For the text-containing cell, return its midpoint in (X, Y) coordinate format. 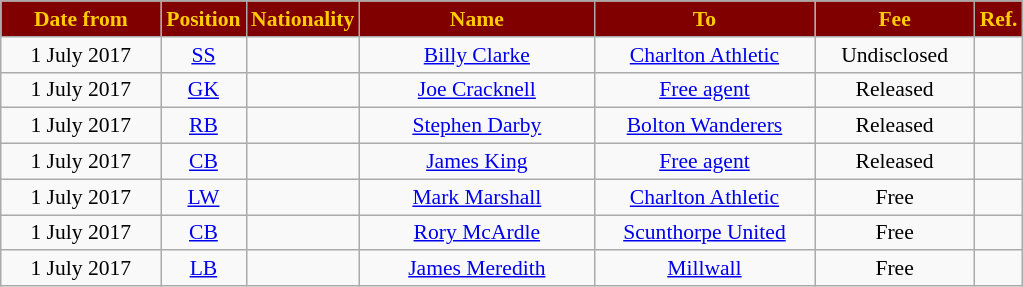
Name (476, 19)
Rory McArdle (476, 233)
James King (476, 162)
Millwall (704, 269)
RB (204, 126)
LB (204, 269)
To (704, 19)
Date from (81, 19)
Joe Cracknell (476, 90)
Ref. (999, 19)
Billy Clarke (476, 55)
Scunthorpe United (704, 233)
Bolton Wanderers (704, 126)
Nationality (302, 19)
GK (204, 90)
Mark Marshall (476, 197)
Position (204, 19)
Fee (895, 19)
Undisclosed (895, 55)
SS (204, 55)
LW (204, 197)
James Meredith (476, 269)
Stephen Darby (476, 126)
